Detect which cell encompasses the target text, then output its [x, y] center coordinate. 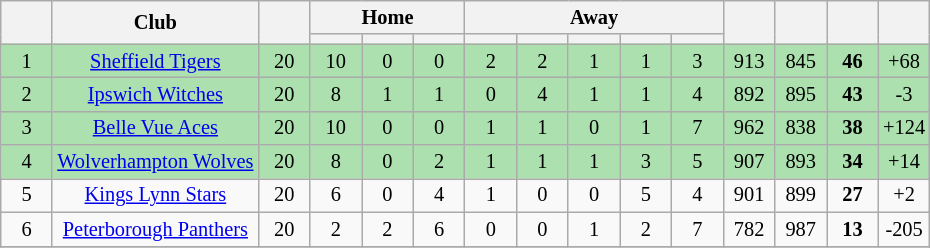
+2 [904, 195]
+124 [904, 128]
913 [749, 61]
Sheffield Tigers [155, 61]
987 [801, 229]
Away [594, 17]
34 [853, 162]
38 [853, 128]
Club [155, 22]
Home [388, 17]
Kings Lynn Stars [155, 195]
782 [749, 229]
Belle Vue Aces [155, 128]
962 [749, 128]
+14 [904, 162]
845 [801, 61]
43 [853, 94]
Ipswich Witches [155, 94]
Wolverhampton Wolves [155, 162]
Peterborough Panthers [155, 229]
-205 [904, 229]
13 [853, 229]
46 [853, 61]
+68 [904, 61]
899 [801, 195]
838 [801, 128]
893 [801, 162]
895 [801, 94]
901 [749, 195]
27 [853, 195]
907 [749, 162]
-3 [904, 94]
892 [749, 94]
